Capture the cell that displays the provided text and extract its (x, y) central coordinate. 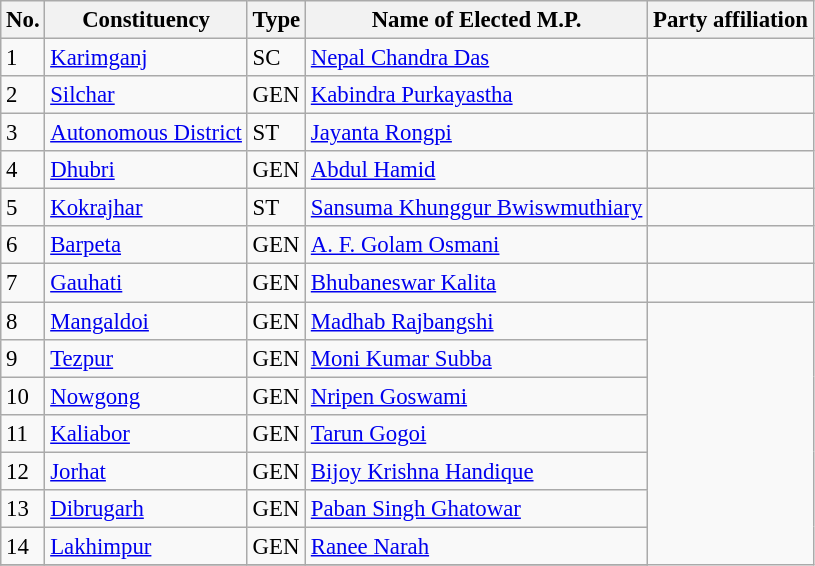
Abdul Hamid (477, 170)
Karimganj (146, 58)
Jorhat (146, 471)
Constituency (146, 20)
A. F. Golam Osmani (477, 245)
3 (23, 133)
7 (23, 283)
Barpeta (146, 245)
Paban Singh Ghatowar (477, 509)
12 (23, 471)
1 (23, 58)
Nepal Chandra Das (477, 58)
Kaliabor (146, 433)
Autonomous District (146, 133)
5 (23, 208)
Dibrugarh (146, 509)
Type (276, 20)
Mangaldoi (146, 321)
Dhubri (146, 170)
Gauhati (146, 283)
Name of Elected M.P. (477, 20)
Bijoy Krishna Handique (477, 471)
Nowgong (146, 396)
Sansuma Khunggur Bwiswmuthiary (477, 208)
2 (23, 95)
6 (23, 245)
11 (23, 433)
Silchar (146, 95)
SC (276, 58)
Tezpur (146, 358)
Tarun Gogoi (477, 433)
Nripen Goswami (477, 396)
Kabindra Purkayastha (477, 95)
9 (23, 358)
Lakhimpur (146, 546)
10 (23, 396)
Ranee Narah (477, 546)
Moni Kumar Subba (477, 358)
4 (23, 170)
Bhubaneswar Kalita (477, 283)
13 (23, 509)
No. (23, 20)
Party affiliation (731, 20)
8 (23, 321)
Jayanta Rongpi (477, 133)
Kokrajhar (146, 208)
Madhab Rajbangshi (477, 321)
14 (23, 546)
